Pinpoint the cell where the given text exists, returning its (X, Y) midpoint coordinate. 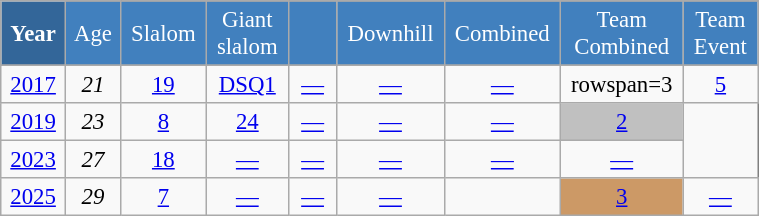
21 (92, 85)
5 (720, 85)
rowspan=3 (622, 85)
2017 (34, 85)
2019 (34, 122)
TeamCombined (622, 34)
Downhill (390, 34)
Team Event (720, 34)
2 (622, 122)
27 (92, 160)
2023 (34, 160)
3 (622, 197)
19 (163, 85)
29 (92, 197)
Giantslalom (247, 34)
DSQ1 (247, 85)
18 (163, 160)
24 (247, 122)
Age (92, 34)
Slalom (163, 34)
23 (92, 122)
2025 (34, 197)
8 (163, 122)
7 (163, 197)
Year (34, 34)
Combined (502, 34)
